Find where the given text appears and provide that cell's center as [X, Y] coordinate. 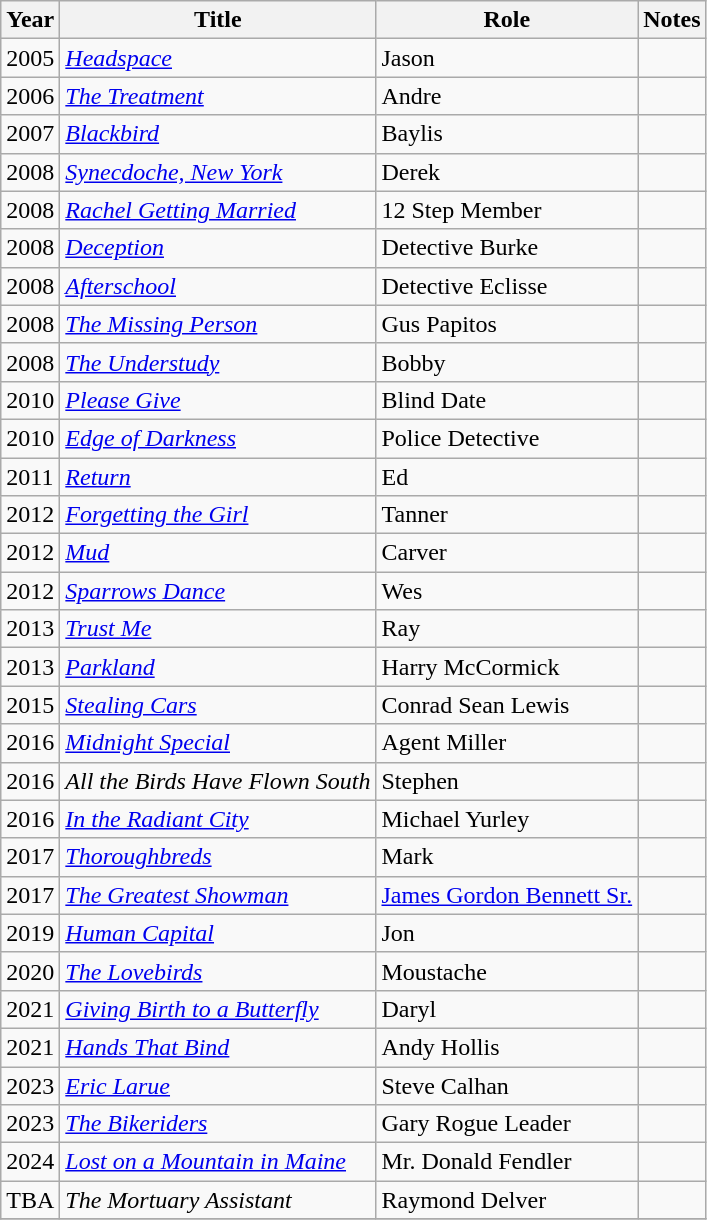
The Bikeriders [218, 1124]
Ray [507, 629]
The Lovebirds [218, 971]
Bobby [507, 362]
Harry McCormick [507, 667]
Lost on a Mountain in Maine [218, 1162]
Mud [218, 553]
Gus Papitos [507, 324]
Hands That Bind [218, 1047]
2015 [30, 705]
Blackbird [218, 134]
The Missing Person [218, 324]
2011 [30, 477]
Michael Yurley [507, 819]
Steve Calhan [507, 1085]
The Treatment [218, 96]
Mark [507, 857]
2007 [30, 134]
2005 [30, 58]
Detective Eclisse [507, 286]
James Gordon Bennett Sr. [507, 895]
Year [30, 20]
Human Capital [218, 933]
Forgetting the Girl [218, 515]
Eric Larue [218, 1085]
Tanner [507, 515]
2024 [30, 1162]
2019 [30, 933]
Please Give [218, 400]
Deception [218, 248]
Trust Me [218, 629]
Jason [507, 58]
Jon [507, 933]
Conrad Sean Lewis [507, 705]
Carver [507, 553]
Agent Miller [507, 743]
Baylis [507, 134]
2006 [30, 96]
Stephen [507, 781]
Police Detective [507, 438]
2020 [30, 971]
All the Birds Have Flown South [218, 781]
Moustache [507, 971]
Daryl [507, 1009]
Derek [507, 172]
Parkland [218, 667]
Raymond Delver [507, 1200]
The Greatest Showman [218, 895]
TBA [30, 1200]
Ed [507, 477]
Synecdoche, New York [218, 172]
The Understudy [218, 362]
Headspace [218, 58]
The Mortuary Assistant [218, 1200]
Afterschool [218, 286]
Thoroughbreds [218, 857]
In the Radiant City [218, 819]
Edge of Darkness [218, 438]
Rachel Getting Married [218, 210]
Andy Hollis [507, 1047]
Detective Burke [507, 248]
Title [218, 20]
Andre [507, 96]
Midnight Special [218, 743]
Giving Birth to a Butterfly [218, 1009]
Stealing Cars [218, 705]
Notes [672, 20]
Blind Date [507, 400]
Mr. Donald Fendler [507, 1162]
Sparrows Dance [218, 591]
12 Step Member [507, 210]
Gary Rogue Leader [507, 1124]
Role [507, 20]
Return [218, 477]
Wes [507, 591]
